Capture the cell that displays the provided text and extract its [x, y] central coordinate. 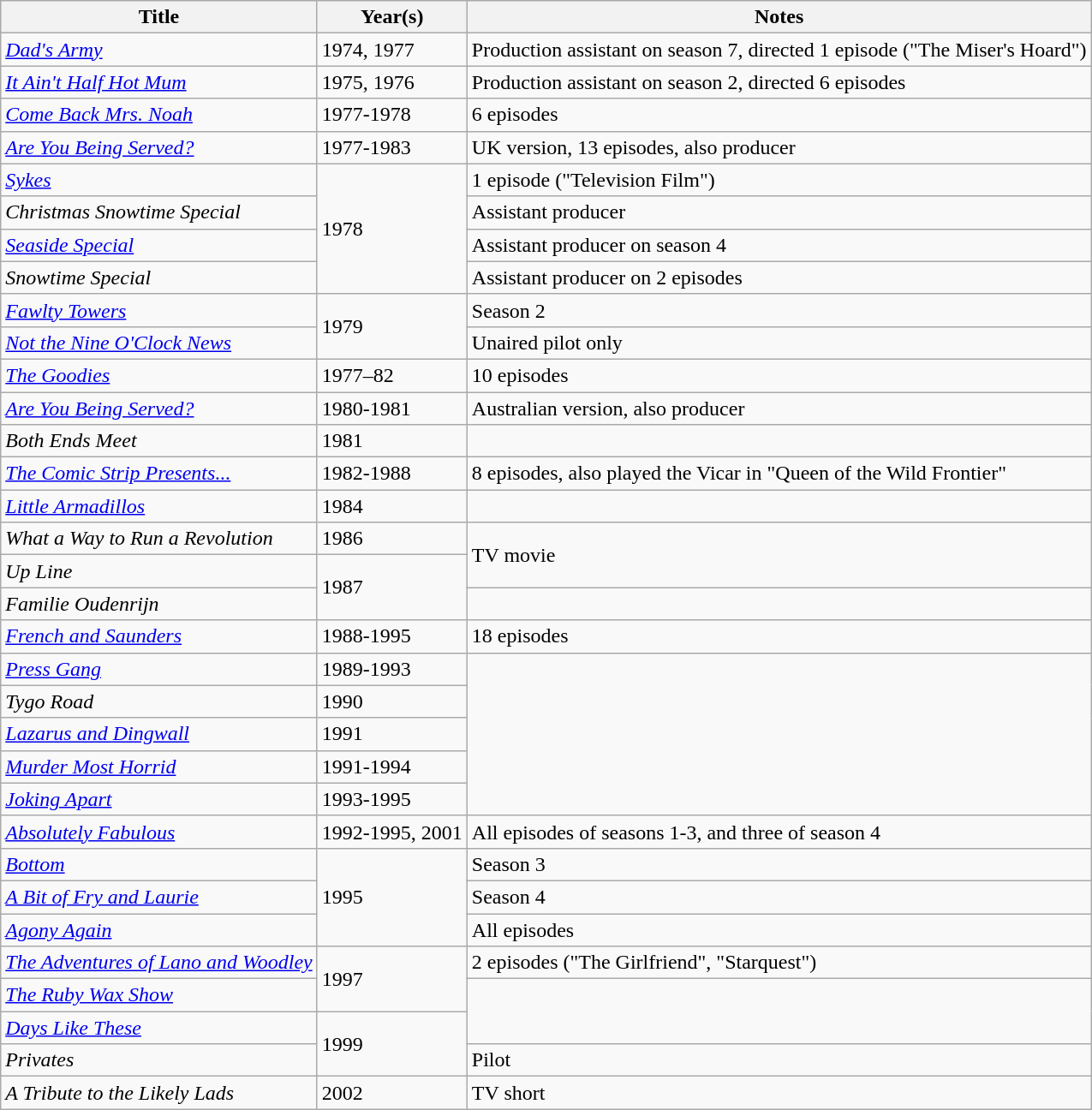
Come Back Mrs. Noah [159, 115]
Season 4 [779, 897]
UK version, 13 episodes, also producer [779, 147]
Assistant producer on 2 episodes [779, 277]
The Comic Strip Presents... [159, 474]
Season 3 [779, 864]
6 episodes [779, 115]
1997 [392, 979]
Agony Again [159, 929]
1974, 1977 [392, 50]
French and Saunders [159, 636]
The Ruby Wax Show [159, 995]
1995 [392, 897]
Joking Apart [159, 799]
Both Ends Meet [159, 441]
1992-1995, 2001 [392, 832]
Seaside Special [159, 245]
Unaired pilot only [779, 343]
1 episode ("Television Film") [779, 180]
TV short [779, 1093]
1987 [392, 588]
Little Armadillos [159, 506]
Up Line [159, 571]
Murder Most Horrid [159, 767]
1977-1983 [392, 147]
1975, 1976 [392, 82]
A Bit of Fry and Laurie [159, 897]
Snowtime Special [159, 277]
Privates [159, 1060]
Days Like These [159, 1028]
All episodes [779, 929]
Fawlty Towers [159, 310]
2 episodes ("The Girlfriend", "Starquest") [779, 963]
Bottom [159, 864]
1978 [392, 229]
The Adventures of Lano and Woodley [159, 963]
1991-1994 [392, 767]
The Goodies [159, 375]
1984 [392, 506]
Title [159, 17]
Sykes [159, 180]
Absolutely Fabulous [159, 832]
Not the Nine O'Clock News [159, 343]
It Ain't Half Hot Mum [159, 82]
2002 [392, 1093]
18 episodes [779, 636]
1990 [392, 701]
Christmas Snowtime Special [159, 212]
Lazarus and Dingwall [159, 734]
Assistant producer [779, 212]
A Tribute to the Likely Lads [159, 1093]
What a Way to Run a Revolution [159, 539]
Year(s) [392, 17]
1986 [392, 539]
1989-1993 [392, 669]
1991 [392, 734]
Tygo Road [159, 701]
10 episodes [779, 375]
Dad's Army [159, 50]
1982-1988 [392, 474]
Familie Oudenrijn [159, 604]
1988-1995 [392, 636]
1980-1981 [392, 409]
1981 [392, 441]
Australian version, also producer [779, 409]
1977-1978 [392, 115]
Assistant producer on season 4 [779, 245]
Pilot [779, 1060]
Production assistant on season 2, directed 6 episodes [779, 82]
1999 [392, 1044]
1979 [392, 326]
Season 2 [779, 310]
Press Gang [159, 669]
TV movie [779, 555]
All episodes of seasons 1-3, and three of season 4 [779, 832]
8 episodes, also played the Vicar in "Queen of the Wild Frontier" [779, 474]
Production assistant on season 7, directed 1 episode ("The Miser's Hoard") [779, 50]
Notes [779, 17]
1993-1995 [392, 799]
1977–82 [392, 375]
